Detect which cell encompasses the target text, then output its [X, Y] center coordinate. 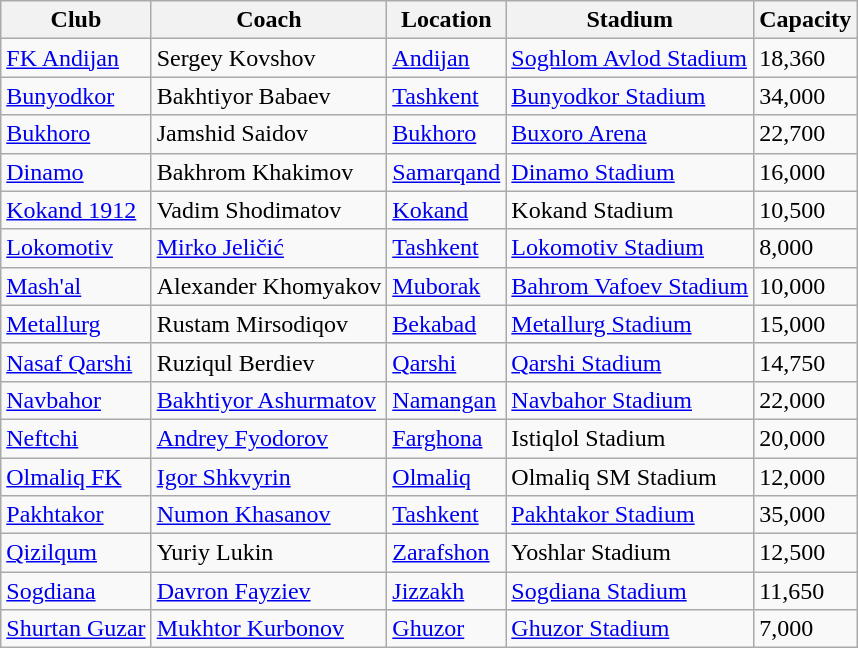
Navbahor Stadium [630, 400]
18,360 [806, 58]
Qizilqum [76, 553]
Buxoro Arena [630, 134]
Davron Fayziev [269, 591]
Namangan [446, 400]
Samarqand [446, 172]
Pakhtakor [76, 515]
Yoshlar Stadium [630, 553]
Rustam Mirsodiqov [269, 324]
Location [446, 20]
7,000 [806, 629]
14,750 [806, 362]
Bakhtiyor Ashurmatov [269, 400]
Numon Khasanov [269, 515]
Kokand 1912 [76, 210]
Qarshi Stadium [630, 362]
Qarshi [446, 362]
Ghuzor Stadium [630, 629]
15,000 [806, 324]
Olmaliq SM Stadium [630, 477]
8,000 [806, 248]
FK Andijan [76, 58]
Ghuzor [446, 629]
12,000 [806, 477]
Alexander Khomyakov [269, 286]
Club [76, 20]
Pakhtakor Stadium [630, 515]
Shurtan Guzar [76, 629]
Lokomotiv Stadium [630, 248]
Nasaf Qarshi [76, 362]
Olmaliq [446, 477]
10,500 [806, 210]
Andrey Fyodorov [269, 438]
Neftchi [76, 438]
Mash'al [76, 286]
Sergey Kovshov [269, 58]
20,000 [806, 438]
Farghona [446, 438]
Zarafshon [446, 553]
Navbahor [76, 400]
Vadim Shodimatov [269, 210]
22,000 [806, 400]
Soghlom Avlod Stadium [630, 58]
35,000 [806, 515]
Coach [269, 20]
16,000 [806, 172]
10,000 [806, 286]
Istiqlol Stadium [630, 438]
Mirko Jeličić [269, 248]
Metallurg [76, 324]
Kokand Stadium [630, 210]
Kokand [446, 210]
Igor Shkvyrin [269, 477]
Capacity [806, 20]
34,000 [806, 96]
Sogdiana Stadium [630, 591]
Bakhrom Khakimov [269, 172]
Andijan [446, 58]
Bunyodkor Stadium [630, 96]
Muborak [446, 286]
Mukhtor Kurbonov [269, 629]
Stadium [630, 20]
Bakhtiyor Babaev [269, 96]
22,700 [806, 134]
Lokomotiv [76, 248]
11,650 [806, 591]
Yuriy Lukin [269, 553]
Bekabad [446, 324]
Bahrom Vafoev Stadium [630, 286]
Dinamo Stadium [630, 172]
Metallurg Stadium [630, 324]
Ruziqul Berdiev [269, 362]
Bunyodkor [76, 96]
Dinamo [76, 172]
Jamshid Saidov [269, 134]
Olmaliq FK [76, 477]
12,500 [806, 553]
Jizzakh [446, 591]
Sogdiana [76, 591]
